Extract the [x, y] coordinate from the center of the cell holding the provided text.  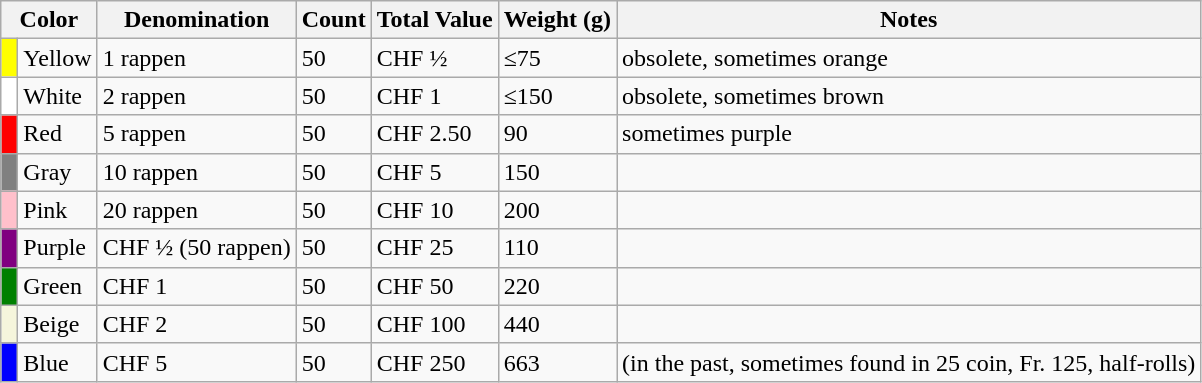
CHF 100 [434, 324]
110 [557, 248]
Notes [909, 20]
CHF ½ [434, 58]
Purple [58, 248]
CHF 2 [196, 324]
Red [58, 134]
CHF ½ (50 rappen) [196, 248]
10 rappen [196, 172]
CHF 2.50 [434, 134]
Yellow [58, 58]
≤75 [557, 58]
Green [58, 286]
CHF 10 [434, 210]
CHF 25 [434, 248]
Color [49, 20]
5 rappen [196, 134]
440 [557, 324]
2 rappen [196, 96]
obsolete, sometimes brown [909, 96]
CHF 250 [434, 362]
220 [557, 286]
obsolete, sometimes orange [909, 58]
150 [557, 172]
Denomination [196, 20]
sometimes purple [909, 134]
Pink [58, 210]
White [58, 96]
Beige [58, 324]
Count [334, 20]
90 [557, 134]
Total Value [434, 20]
CHF 50 [434, 286]
(in the past, sometimes found in 25 coin, Fr. 125, half-rolls) [909, 362]
1 rappen [196, 58]
≤150 [557, 96]
Weight (g) [557, 20]
Blue [58, 362]
20 rappen [196, 210]
663 [557, 362]
Gray [58, 172]
200 [557, 210]
